Capture the cell that displays the provided text and extract its (x, y) central coordinate. 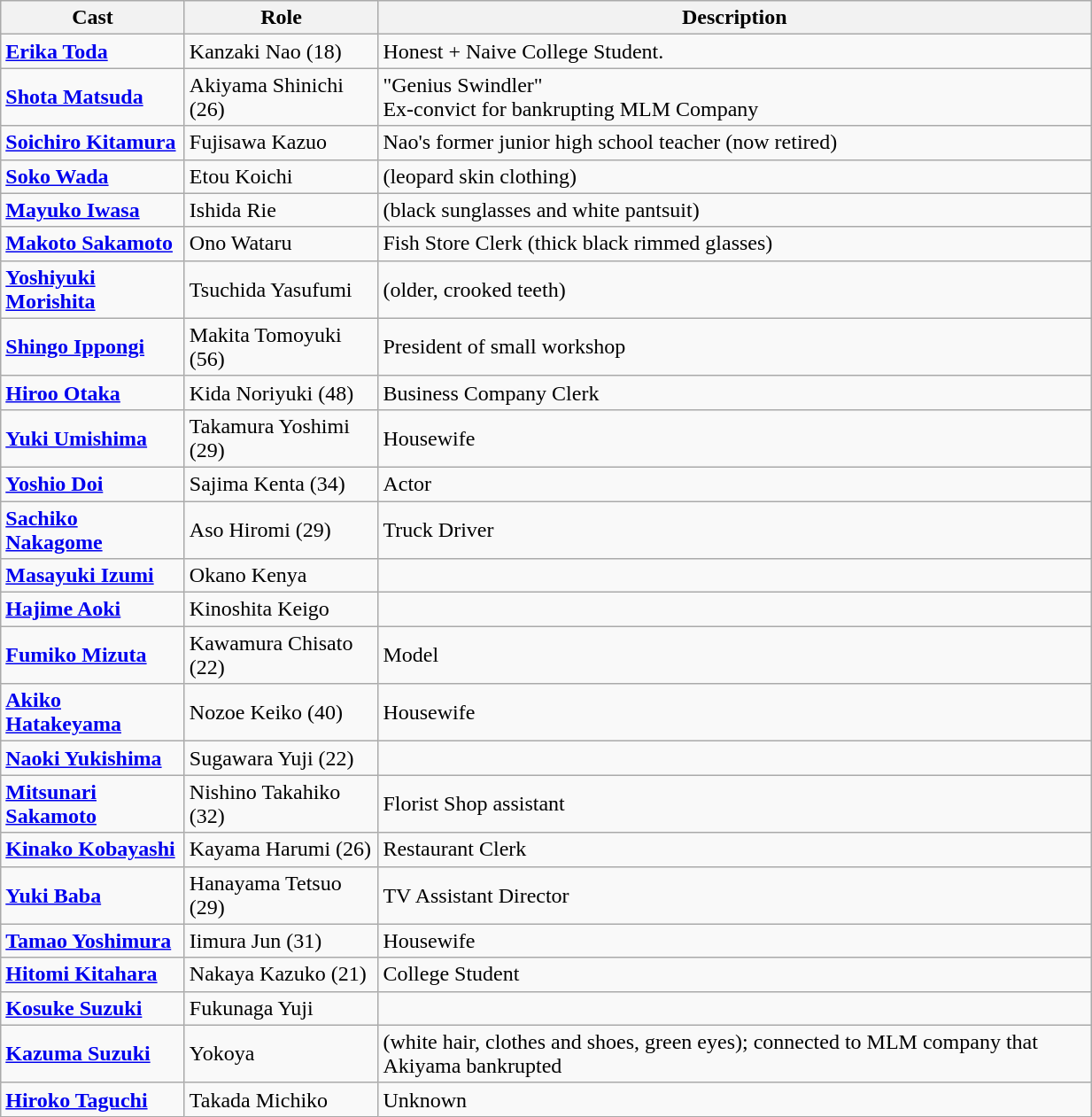
Kinako Kobayashi (93, 849)
Mitsunari Sakamoto (93, 804)
Description (735, 18)
Shingo Ippongi (93, 347)
Soichiro Kitamura (93, 143)
Sugawara Yuji (22) (282, 758)
(leopard skin clothing) (735, 176)
Tsuchida Yasufumi (282, 289)
Kinoshita Keigo (282, 609)
Tamao Yoshimura (93, 941)
Actor (735, 484)
Kanzaki Nao (18) (282, 51)
Sajima Kenta (34) (282, 484)
TV Assistant Director (735, 895)
(black sunglasses and white pantsuit) (735, 210)
Kayama Harumi (26) (282, 849)
Soko Wada (93, 176)
Okano Kenya (282, 576)
Mayuko Iwasa (93, 210)
Honest + Naive College Student. (735, 51)
Kawamura Chisato (22) (282, 655)
Shota Matsuda (93, 97)
Model (735, 655)
Takada Michiko (282, 1099)
Yuki Umishima (93, 438)
Nishino Takahiko (32) (282, 804)
Nao's former junior high school teacher (now retired) (735, 143)
Kazuma Suzuki (93, 1054)
Yuki Baba (93, 895)
Kida Noriyuki (48) (282, 392)
Etou Koichi (282, 176)
"Genius Swindler" Ex-convict for bankrupting MLM Company (735, 97)
Naoki Yukishima (93, 758)
Fumiko Mizuta (93, 655)
Truck Driver (735, 530)
Unknown (735, 1099)
Makita Tomoyuki (56) (282, 347)
Takamura Yoshimi (29) (282, 438)
Hiroo Otaka (93, 392)
(white hair, clothes and shoes, green eyes); connected to MLM company that Akiyama bankrupted (735, 1054)
Hajime Aoki (93, 609)
Yokoya (282, 1054)
(older, crooked teeth) (735, 289)
Role (282, 18)
Iimura Jun (31) (282, 941)
Ishida Rie (282, 210)
Nakaya Kazuko (21) (282, 974)
Akiko Hatakeyama (93, 712)
College Student (735, 974)
Fish Store Clerk (thick black rimmed glasses) (735, 244)
Hiroko Taguchi (93, 1099)
Sachiko Nakagome (93, 530)
Nozoe Keiko (40) (282, 712)
Masayuki Izumi (93, 576)
Makoto Sakamoto (93, 244)
Cast (93, 18)
Florist Shop assistant (735, 804)
Yoshiyuki Morishita (93, 289)
Fujisawa Kazuo (282, 143)
Restaurant Clerk (735, 849)
Business Company Clerk (735, 392)
Akiyama Shinichi (26) (282, 97)
Fukunaga Yuji (282, 1008)
President of small workshop (735, 347)
Hitomi Kitahara (93, 974)
Aso Hiromi (29) (282, 530)
Kosuke Suzuki (93, 1008)
Hanayama Tetsuo (29) (282, 895)
Yoshio Doi (93, 484)
Ono Wataru (282, 244)
Erika Toda (93, 51)
